Identify which cell holds the provided text, then report its (x, y) central coordinate. 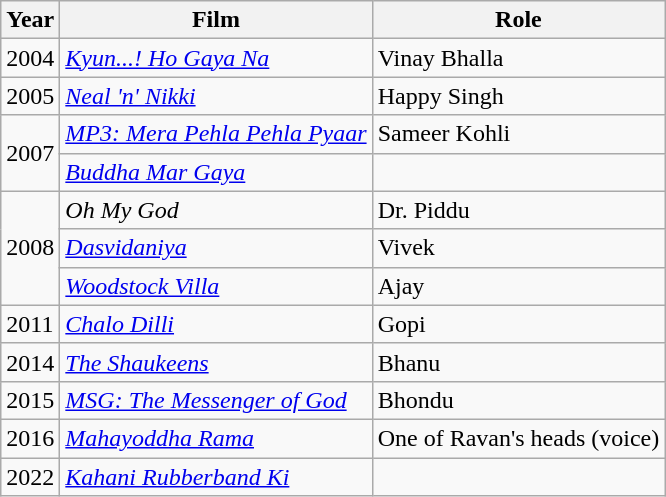
Buddha Mar Gaya (216, 172)
Happy Singh (518, 96)
Neal 'n' Nikki (216, 96)
Woodstock Villa (216, 286)
Bhondu (518, 400)
2007 (30, 153)
Mahayoddha Rama (216, 438)
2015 (30, 400)
Sameer Kohli (518, 134)
Bhanu (518, 362)
2011 (30, 324)
Kyun...! Ho Gaya Na (216, 58)
Gopi (518, 324)
MSG: The Messenger of God (216, 400)
Dr. Piddu (518, 210)
Dasvidaniya (216, 248)
Ajay (518, 286)
2004 (30, 58)
Film (216, 20)
Role (518, 20)
Oh My God (216, 210)
2022 (30, 477)
Chalo Dilli (216, 324)
One of Ravan's heads (voice) (518, 438)
MP3: Mera Pehla Pehla Pyaar (216, 134)
Vivek (518, 248)
Kahani Rubberband Ki (216, 477)
Vinay Bhalla (518, 58)
The Shaukeens (216, 362)
2014 (30, 362)
2008 (30, 248)
Year (30, 20)
2016 (30, 438)
2005 (30, 96)
